Determine the [x, y] coordinate at the center of the cell enclosing the given text.  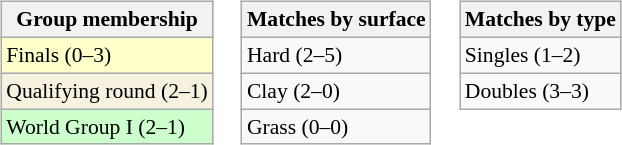
Finals (0–3) [107, 55]
Matches by type [540, 20]
Matches by surface [336, 20]
World Group I (2–1) [107, 127]
Singles (1–2) [540, 55]
Hard (2–5) [336, 55]
Group membership [107, 20]
Clay (2–0) [336, 91]
Qualifying round (2–1) [107, 91]
Grass (0–0) [336, 127]
Doubles (3–3) [540, 91]
